Locate the cell with the specified text and output its [X, Y] center coordinate. 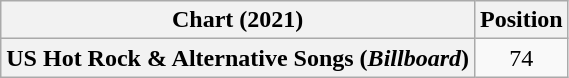
US Hot Rock & Alternative Songs (Billboard) [238, 58]
74 [521, 58]
Position [521, 20]
Chart (2021) [238, 20]
